Detect which cell encompasses the target text, then output its [x, y] center coordinate. 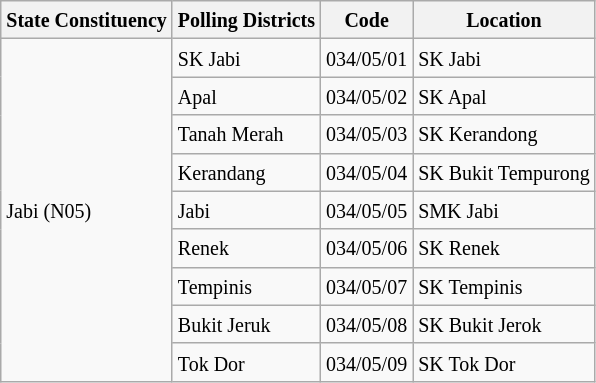
034/05/06 [367, 248]
034/05/07 [367, 286]
Code [367, 20]
034/05/09 [367, 362]
Location [504, 20]
Kerandang [246, 172]
Polling Districts [246, 20]
Bukit Jeruk [246, 324]
Apal [246, 96]
034/05/02 [367, 96]
Renek [246, 248]
State Constituency [87, 20]
Jabi [246, 210]
034/05/05 [367, 210]
SMK Jabi [504, 210]
SK Tempinis [504, 286]
Tanah Merah [246, 134]
034/05/08 [367, 324]
Tok Dor [246, 362]
SK Kerandong [504, 134]
034/05/04 [367, 172]
SK Bukit Jerok [504, 324]
SK Renek [504, 248]
SK Apal [504, 96]
SK Bukit Tempurong [504, 172]
SK Tok Dor [504, 362]
034/05/01 [367, 58]
Jabi (N05) [87, 210]
034/05/03 [367, 134]
Tempinis [246, 286]
